Pinpoint the cell where the given text exists, returning its (x, y) midpoint coordinate. 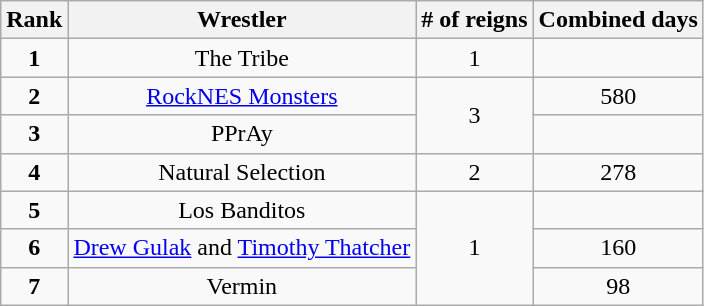
Natural Selection (242, 172)
Wrestler (242, 20)
278 (618, 172)
98 (618, 286)
Combined days (618, 20)
Los Banditos (242, 210)
The Tribe (242, 58)
Drew Gulak and Timothy Thatcher (242, 248)
RockNES Monsters (242, 96)
6 (34, 248)
4 (34, 172)
580 (618, 96)
7 (34, 286)
# of reigns (474, 20)
160 (618, 248)
Vermin (242, 286)
PPrAy (242, 134)
5 (34, 210)
Rank (34, 20)
